Determine the (X, Y) coordinate at the center of the cell enclosing the given text.  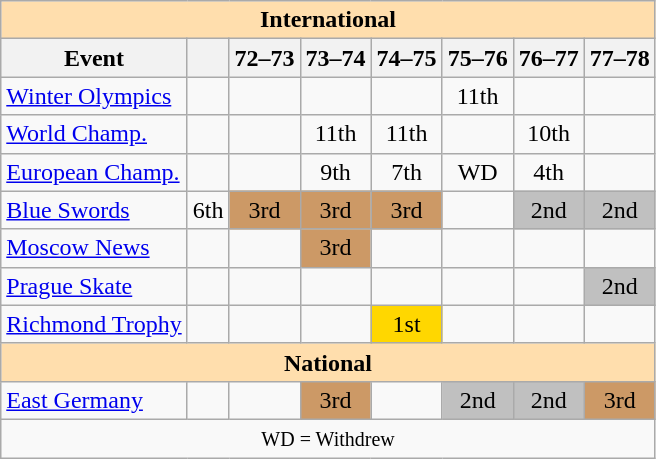
10th (548, 134)
Winter Olympics (94, 96)
72–73 (264, 58)
East Germany (94, 400)
Moscow News (94, 248)
1st (406, 324)
Blue Swords (94, 210)
Prague Skate (94, 286)
WD (478, 172)
4th (548, 172)
7th (406, 172)
75–76 (478, 58)
76–77 (548, 58)
Richmond Trophy (94, 324)
73–74 (336, 58)
International (328, 20)
9th (336, 172)
World Champ. (94, 134)
National (328, 362)
Event (94, 58)
77–78 (620, 58)
6th (208, 210)
European Champ. (94, 172)
74–75 (406, 58)
WD = Withdrew (328, 438)
